Capture the cell that displays the provided text and extract its [x, y] central coordinate. 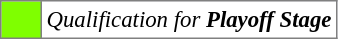
Qualification for Playoff Stage [188, 20]
